Determine the [X, Y] coordinate at the center of the cell enclosing the given text.  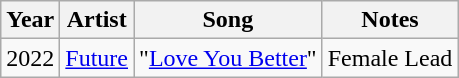
Artist [97, 20]
Future [97, 58]
Female Lead [390, 58]
Song [228, 20]
Notes [390, 20]
Year [30, 20]
2022 [30, 58]
"Love You Better" [228, 58]
